Return [x, y] of the center of cell containing provided text 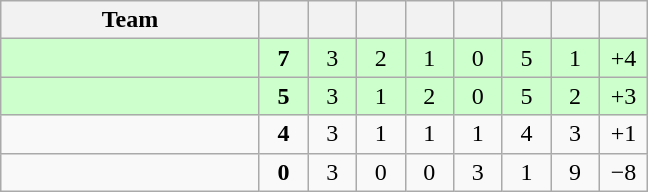
+1 [624, 134]
7 [284, 58]
Team [130, 20]
+3 [624, 96]
+4 [624, 58]
9 [576, 172]
−8 [624, 172]
